Search for the cell housing the specified text and yield its [X, Y] center coordinate. 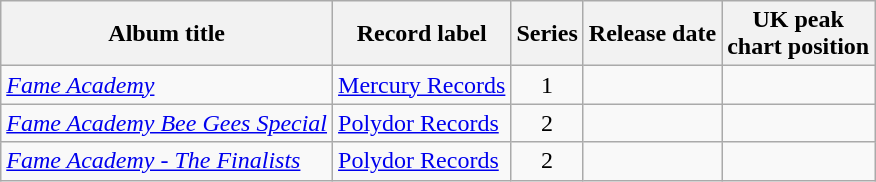
Mercury Records [422, 85]
Series [547, 34]
UK peakchart position [798, 34]
Album title [167, 34]
Fame Academy [167, 85]
Release date [652, 34]
Record label [422, 34]
Fame Academy - The Finalists [167, 161]
1 [547, 85]
Fame Academy Bee Gees Special [167, 123]
